Search for the cell housing the specified text and yield its [x, y] center coordinate. 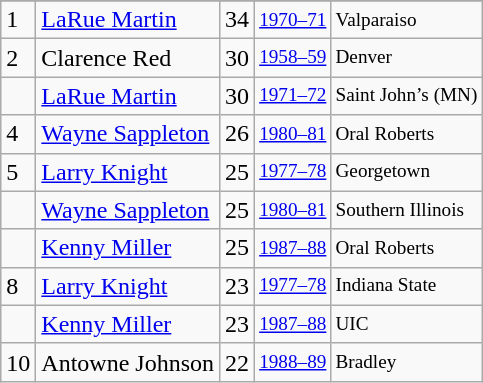
Saint John’s (MN) [406, 96]
Bradley [406, 362]
Valparaiso [406, 20]
Denver [406, 58]
1958–59 [293, 58]
10 [18, 362]
Antowne Johnson [128, 362]
Southern Illinois [406, 210]
34 [238, 20]
2 [18, 58]
Clarence Red [128, 58]
Indiana State [406, 286]
26 [238, 134]
1970–71 [293, 20]
5 [18, 172]
1971–72 [293, 96]
UIC [406, 324]
1 [18, 20]
1988–89 [293, 362]
Georgetown [406, 172]
4 [18, 134]
22 [238, 362]
8 [18, 286]
